For the text-containing cell, return its midpoint in (x, y) coordinate format. 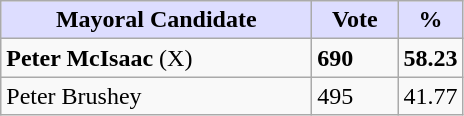
58.23 (430, 58)
Vote (355, 20)
41.77 (430, 96)
Peter Brushey (156, 96)
690 (355, 58)
Peter McIsaac (X) (156, 58)
495 (355, 96)
Mayoral Candidate (156, 20)
% (430, 20)
